Identify which cell holds the provided text, then report its (x, y) central coordinate. 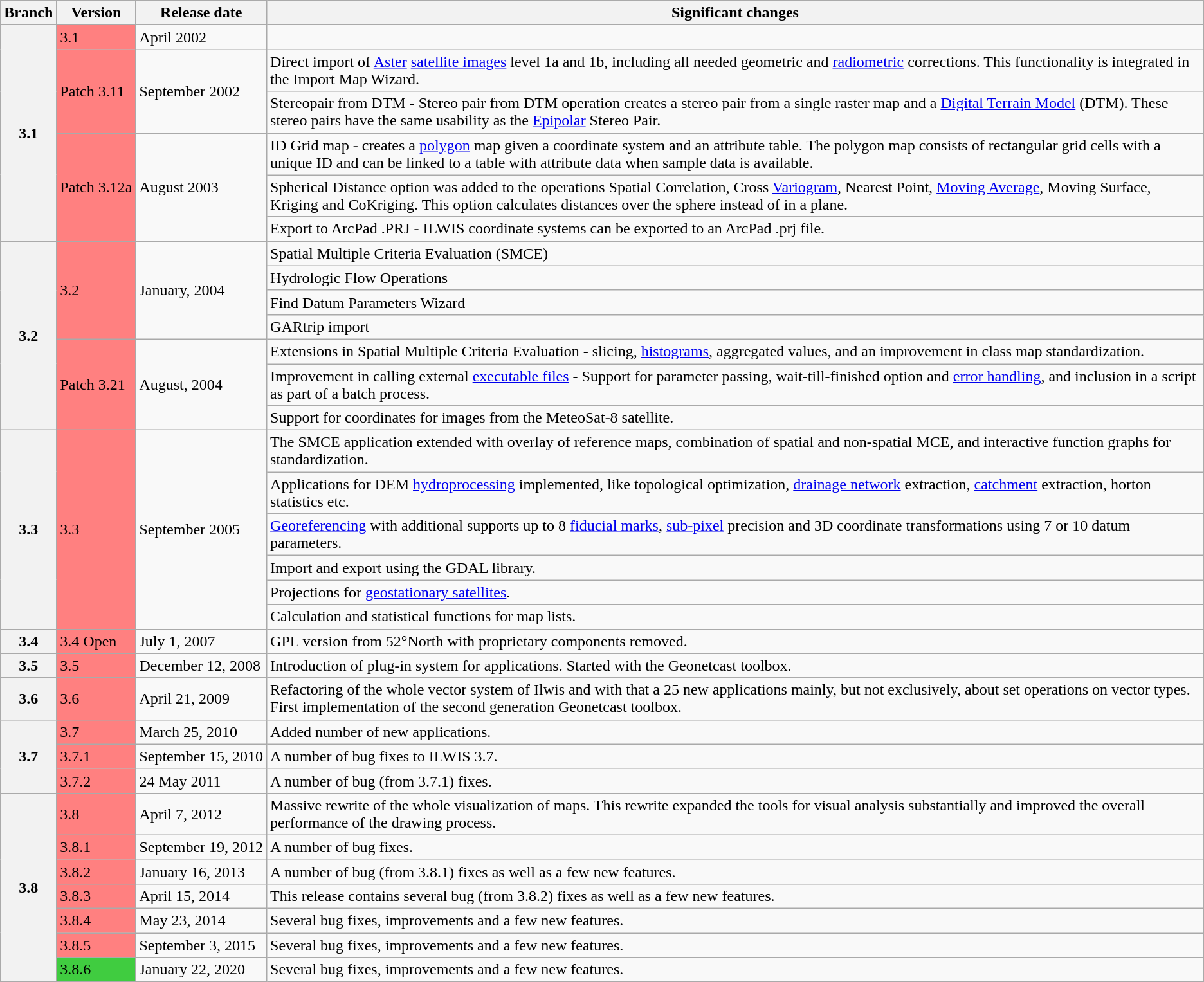
A number of bug (from 3.7.1) fixes. (736, 781)
January, 2004 (201, 290)
Support for coordinates for images from the MeteoSat-8 satellite. (736, 418)
Spatial Multiple Criteria Evaluation (SMCE) (736, 253)
3.4 Open (96, 641)
GPL version from 52°North with proprietary components removed. (736, 641)
April 21, 2009 (201, 698)
3.7.1 (96, 756)
Introduction of plug-in system for applications. Started with the Geonetcast toolbox. (736, 666)
August 2003 (201, 187)
Export to ArcPad .PRJ - ILWIS coordinate systems can be exported to an ArcPad .prj file. (736, 229)
A number of bug (from 3.8.1) fixes as well as a few new features. (736, 871)
Patch 3.12a (96, 187)
July 1, 2007 (201, 641)
GARtrip import (736, 327)
3.7.2 (96, 781)
Branch (28, 13)
Extensions in Spatial Multiple Criteria Evaluation - slicing, histograms, aggregated values, and an improvement in class map standardization. (736, 351)
3.8.1 (96, 847)
3.4 (28, 641)
Projections for geostationary satellites. (736, 592)
Significant changes (736, 13)
April 15, 2014 (201, 896)
May 23, 2014 (201, 921)
April 7, 2012 (201, 814)
August, 2004 (201, 385)
24 May 2011 (201, 781)
September 2002 (201, 91)
April 2002 (201, 37)
3.8.4 (96, 921)
Find Datum Parameters Wizard (736, 302)
December 12, 2008 (201, 666)
3.8.5 (96, 945)
Calculation and statistical functions for map lists. (736, 617)
September 2005 (201, 530)
A number of bug fixes. (736, 847)
Release date (201, 13)
Version (96, 13)
Hydrologic Flow Operations (736, 278)
Import and export using the GDAL library. (736, 568)
January 16, 2013 (201, 871)
Georeferencing with additional supports up to 8 fiducial marks, sub-pixel precision and 3D coordinate transformations using 7 or 10 datum parameters. (736, 535)
This release contains several bug (from 3.8.2) fixes as well as a few new features. (736, 896)
January 22, 2020 (201, 970)
A number of bug fixes to ILWIS 3.7. (736, 756)
Patch 3.11 (96, 91)
3.8.3 (96, 896)
3.8.6 (96, 970)
September 15, 2010 (201, 756)
Patch 3.21 (96, 385)
September 19, 2012 (201, 847)
3.8.2 (96, 871)
Added number of new applications. (736, 732)
September 3, 2015 (201, 945)
March 25, 2010 (201, 732)
